Determine the (x, y) coordinate at the center of the cell enclosing the given text.  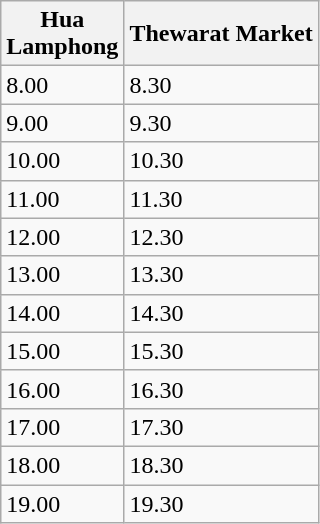
17.30 (221, 427)
10.00 (62, 161)
HuaLamphong (62, 34)
15.30 (221, 351)
11.00 (62, 199)
18.30 (221, 465)
16.30 (221, 389)
19.30 (221, 503)
14.30 (221, 313)
13.30 (221, 275)
11.30 (221, 199)
8.00 (62, 85)
19.00 (62, 503)
8.30 (221, 85)
9.30 (221, 123)
14.00 (62, 313)
18.00 (62, 465)
Thewarat Market (221, 34)
15.00 (62, 351)
16.00 (62, 389)
10.30 (221, 161)
12.00 (62, 237)
13.00 (62, 275)
17.00 (62, 427)
12.30 (221, 237)
9.00 (62, 123)
